For the text-containing cell, return its midpoint in (x, y) coordinate format. 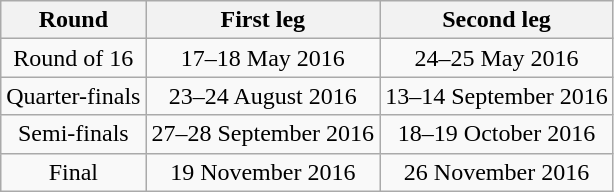
First leg (263, 20)
13–14 September 2016 (497, 96)
19 November 2016 (263, 172)
26 November 2016 (497, 172)
Semi-finals (74, 134)
24–25 May 2016 (497, 58)
23–24 August 2016 (263, 96)
27–28 September 2016 (263, 134)
Quarter-finals (74, 96)
Second leg (497, 20)
Round (74, 20)
Round of 16 (74, 58)
18–19 October 2016 (497, 134)
17–18 May 2016 (263, 58)
Final (74, 172)
